Return [x, y] of the center of cell containing provided text 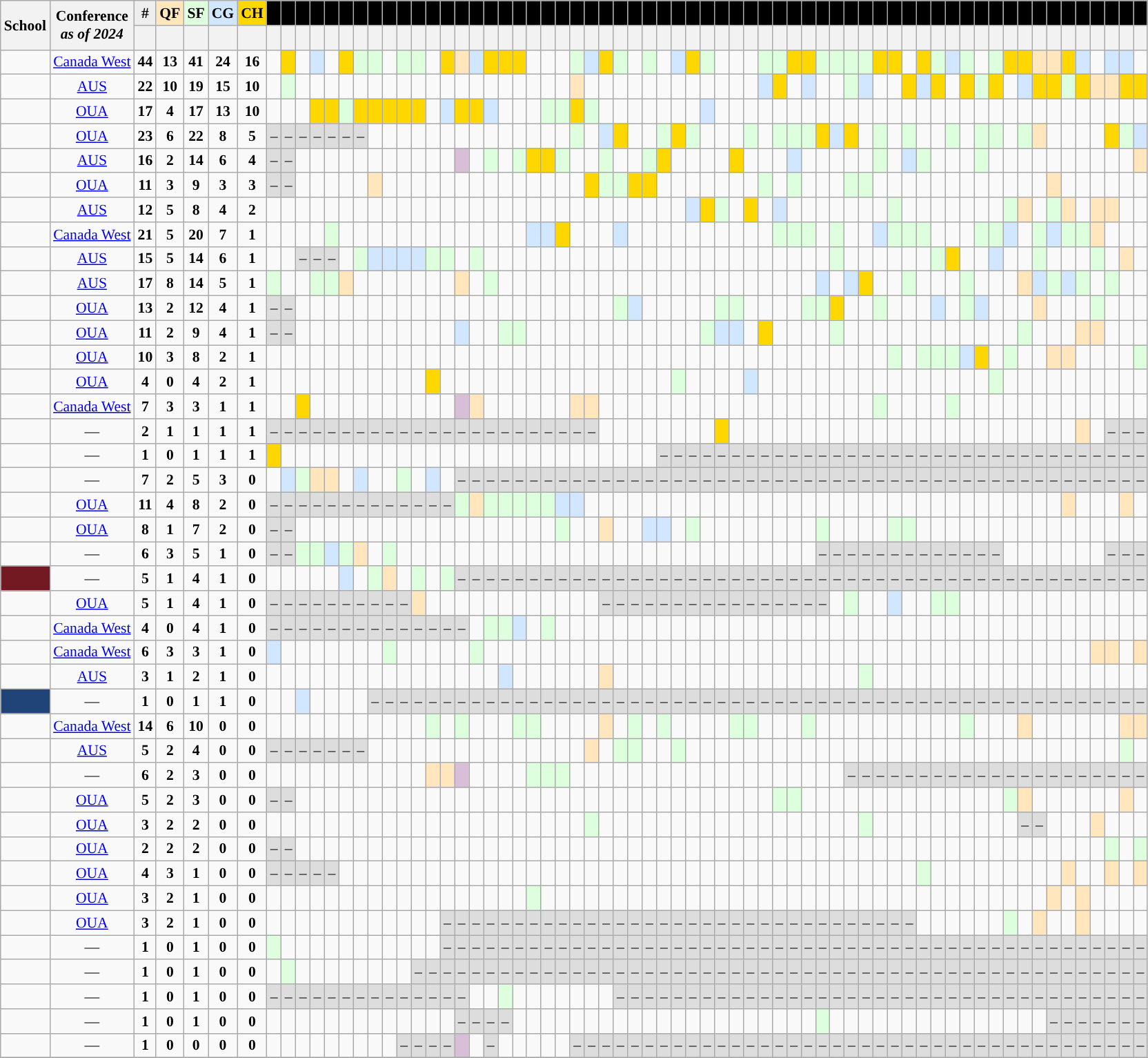
School [25, 25]
21 [146, 235]
23 [146, 136]
# [146, 13]
41 [196, 62]
Conferenceas of 2024 [92, 25]
QF [170, 13]
20 [196, 235]
SF [196, 13]
24 [224, 62]
CG [224, 13]
CH [253, 13]
19 [196, 87]
44 [146, 62]
